Detect which cell encompasses the target text, then output its (X, Y) center coordinate. 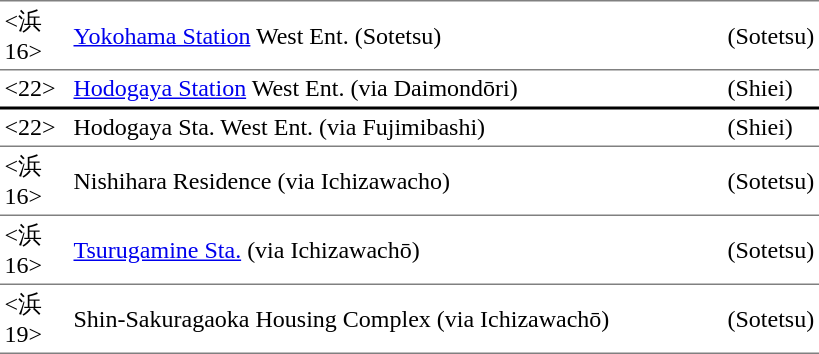
Tsurugamine Sta. (via Ichizawachō) (396, 250)
Yokohama Station West Ent. (Sotetsu) (396, 35)
Hodogaya Station West Ent. (via Daimondōri) (396, 90)
Nishihara Residence (via Ichizawacho) (396, 182)
Hodogaya Sta. West Ent. (via Fujimibashi) (396, 129)
Shin-Sakuragaoka Housing Complex (via Ichizawachō) (396, 320)
<浜19> (34, 320)
